Output the [x, y] coordinate of the center of the cell containing the given text.  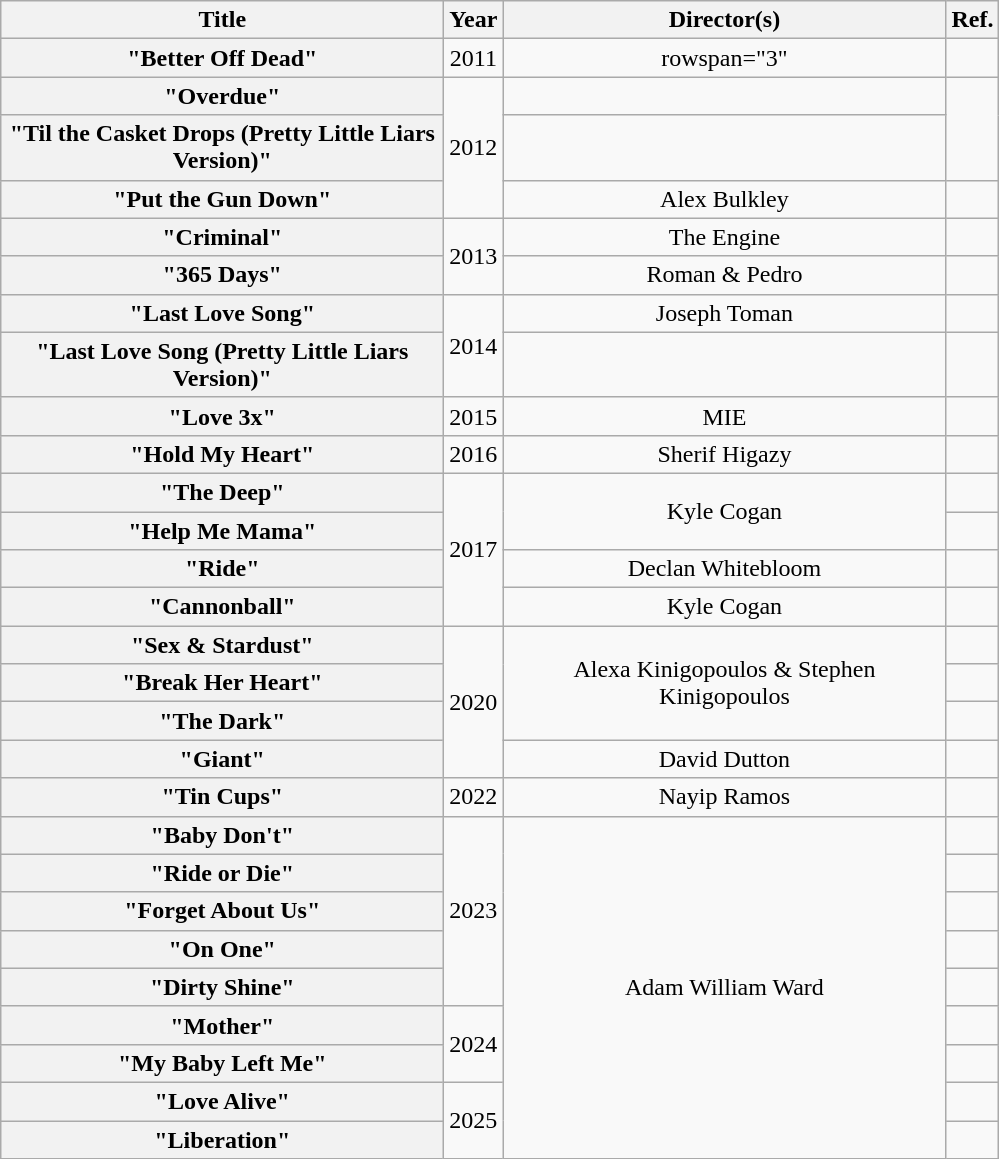
2022 [474, 797]
Roman & Pedro [724, 275]
"Last Love Song" [222, 313]
"Criminal" [222, 237]
"Sex & Stardust" [222, 645]
Ref. [972, 20]
"Overdue" [222, 96]
"Baby Don't" [222, 835]
Joseph Toman [724, 313]
2014 [474, 346]
Alex Bulkley [724, 199]
"Last Love Song (Pretty Little Liars Version)" [222, 364]
"My Baby Left Me" [222, 1063]
"Help Me Mama" [222, 531]
"Cannonball" [222, 607]
"Forget About Us" [222, 911]
2015 [474, 416]
Director(s) [724, 20]
"365 Days" [222, 275]
Declan Whitebloom [724, 569]
2011 [474, 58]
"Put the Gun Down" [222, 199]
"The Dark" [222, 721]
"Ride" [222, 569]
Year [474, 20]
"Liberation" [222, 1139]
Sherif Higazy [724, 454]
"Giant" [222, 759]
"Break Her Heart" [222, 683]
Title [222, 20]
"Ride or Die" [222, 873]
"Love Alive" [222, 1101]
2020 [474, 702]
"Tin Cups" [222, 797]
2025 [474, 1120]
"On One" [222, 949]
Adam William Ward [724, 988]
2017 [474, 549]
2013 [474, 256]
Nayip Ramos [724, 797]
"The Deep" [222, 492]
2016 [474, 454]
2012 [474, 148]
"Better Off Dead" [222, 58]
"Dirty Shine" [222, 987]
David Dutton [724, 759]
"Hold My Heart" [222, 454]
2023 [474, 911]
Alexa Kinigopoulos & Stephen Kinigopoulos [724, 683]
MIE [724, 416]
"Love 3x" [222, 416]
"Mother" [222, 1025]
The Engine [724, 237]
"Til the Casket Drops (Pretty Little Liars Version)" [222, 148]
2024 [474, 1044]
rowspan="3" [724, 58]
